For the text-containing cell, return its midpoint in (x, y) coordinate format. 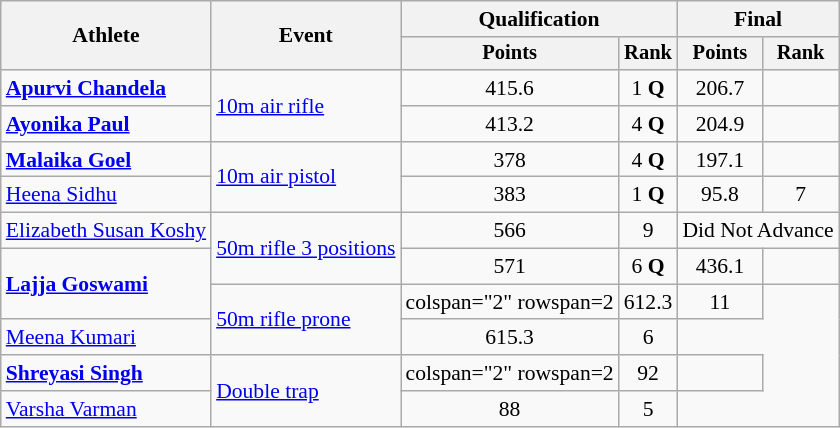
Malaika Goel (106, 160)
50m rifle prone (306, 320)
95.8 (720, 195)
615.3 (510, 338)
Qualification (540, 19)
436.1 (720, 267)
5 (648, 409)
612.3 (648, 302)
Athlete (106, 36)
7 (801, 195)
10m air pistol (306, 178)
92 (648, 373)
6 (648, 338)
Ayonika Paul (106, 124)
Shreyasi Singh (106, 373)
9 (648, 231)
378 (510, 160)
50m rifle 3 positions (306, 248)
Double trap (306, 390)
Did Not Advance (758, 231)
Heena Sidhu (106, 195)
Meena Kumari (106, 338)
Varsha Varman (106, 409)
Event (306, 36)
88 (510, 409)
Lajja Goswami (106, 284)
10m air rifle (306, 106)
566 (510, 231)
571 (510, 267)
383 (510, 195)
Apurvi Chandela (106, 88)
204.9 (720, 124)
206.7 (720, 88)
413.2 (510, 124)
11 (720, 302)
Elizabeth Susan Koshy (106, 231)
6 Q (648, 267)
415.6 (510, 88)
197.1 (720, 160)
Final (758, 19)
